Scan for the cell matching the given text and deliver its (x, y) coordinate at center. 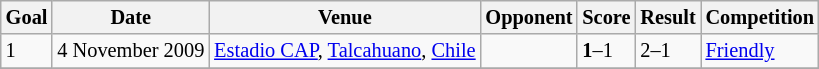
1 (27, 51)
Goal (27, 17)
Competition (760, 17)
1–1 (606, 51)
Opponent (528, 17)
Score (606, 17)
2–1 (668, 51)
Friendly (760, 51)
Date (130, 17)
Estadio CAP, Talcahuano, Chile (344, 51)
Result (668, 17)
Venue (344, 17)
4 November 2009 (130, 51)
